Search for the cell housing the specified text and yield its (x, y) center coordinate. 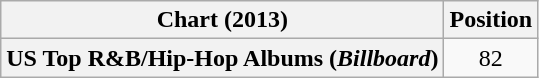
US Top R&B/Hip-Hop Albums (Billboard) (222, 58)
82 (491, 58)
Chart (2013) (222, 20)
Position (491, 20)
